Return [x, y] of the center of cell containing provided text 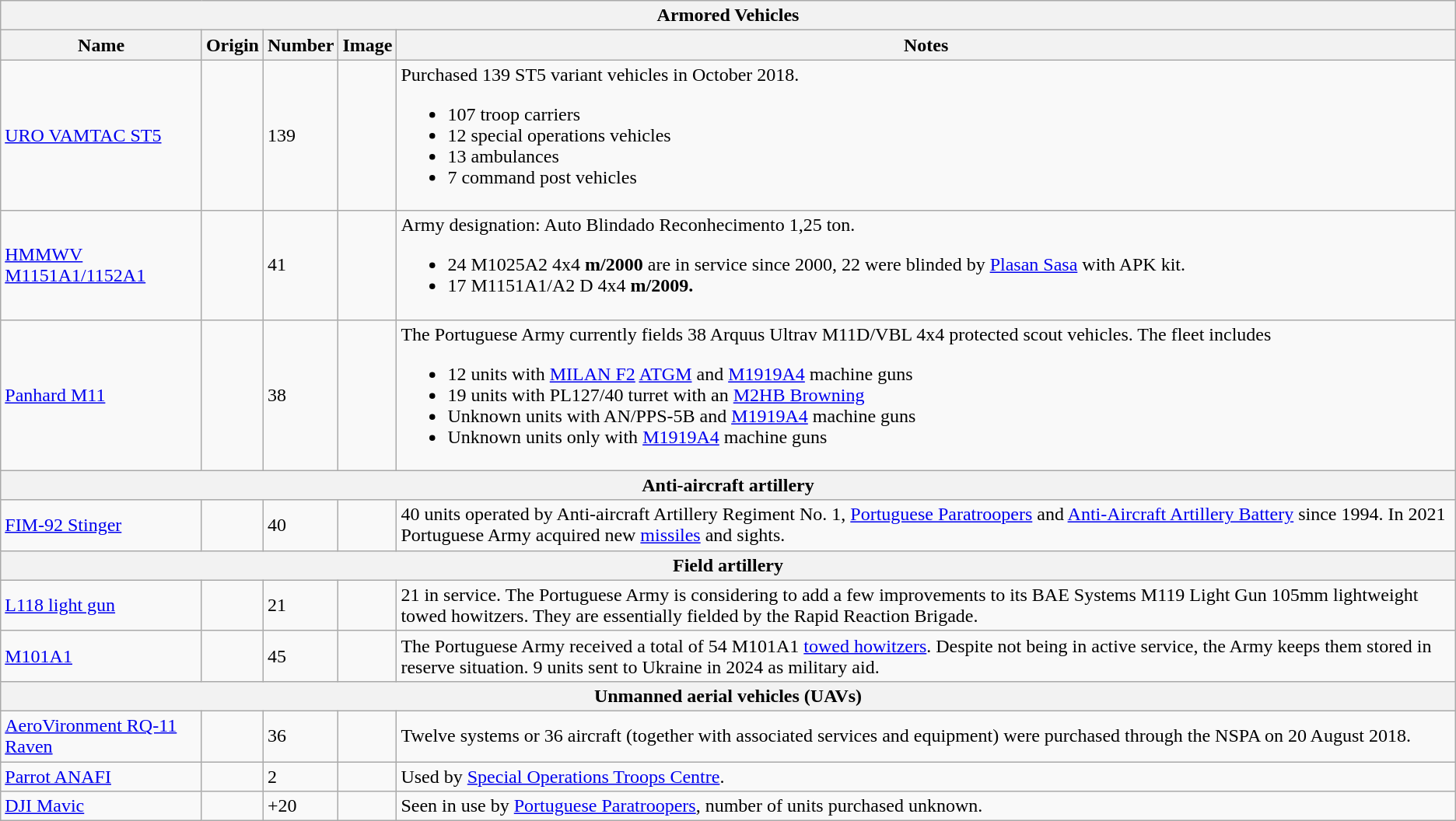
Name [101, 45]
21 [300, 605]
Notes [926, 45]
Panhard M11 [101, 395]
38 [300, 395]
Image [367, 45]
Twelve systems or 36 aircraft (together with associated services and equipment) were purchased through the NSPA on 20 August 2018. [926, 735]
41 [300, 265]
L118 light gun [101, 605]
Number [300, 45]
HMMWV M1151A1/1152A1 [101, 265]
36 [300, 735]
Armored Vehicles [728, 16]
139 [300, 135]
AeroVironment RQ-11 Raven [101, 735]
DJI Mavic [101, 806]
40 [300, 526]
M101A1 [101, 656]
45 [300, 656]
Purchased 139 ST5 variant vehicles in October 2018.107 troop carriers12 special operations vehicles13 ambulances7 command post vehicles [926, 135]
Unmanned aerial vehicles (UAVs) [728, 696]
Seen in use by Portuguese Paratroopers, number of units purchased unknown. [926, 806]
URO VAMTAC ST5 [101, 135]
Parrot ANAFI [101, 777]
Used by Special Operations Troops Centre. [926, 777]
+20 [300, 806]
2 [300, 777]
FIM-92 Stinger [101, 526]
Origin [232, 45]
Anti-aircraft artillery [728, 485]
Field artillery [728, 565]
